Return the (X, Y) coordinate for the center point of the cell that contains the specified text.  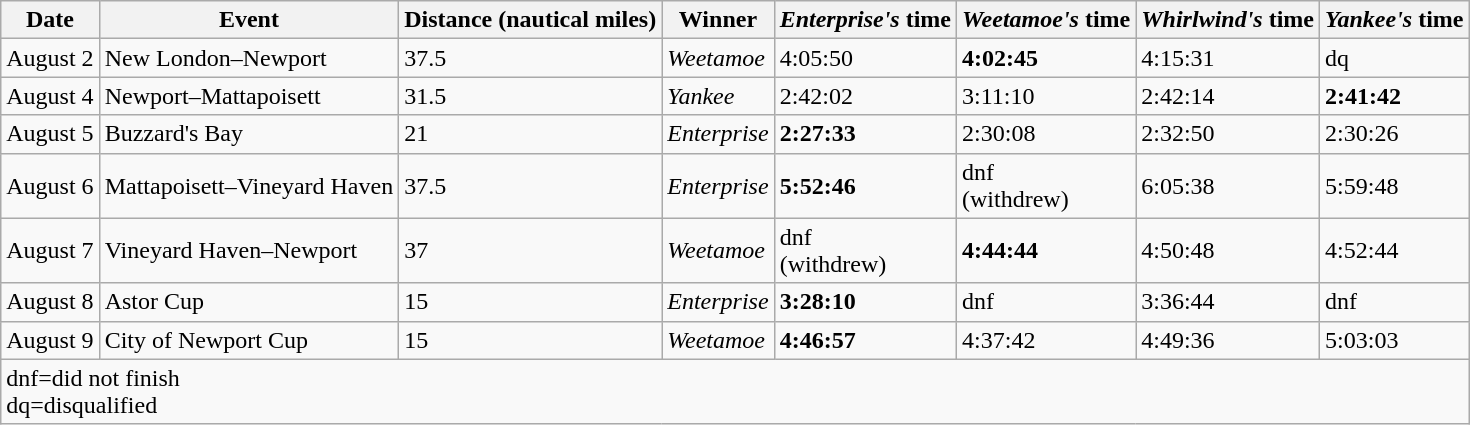
August 7 (50, 250)
4:37:42 (1046, 340)
Distance (nautical miles) (530, 20)
Whirlwind's time (1228, 20)
2:41:42 (1394, 96)
2:30:26 (1394, 134)
5:03:03 (1394, 340)
5:52:46 (865, 186)
4:46:57 (865, 340)
4:15:31 (1228, 58)
Winner (718, 20)
Weetamoe's time (1046, 20)
4:44:44 (1046, 250)
3:28:10 (865, 302)
Yankee's time (1394, 20)
Vineyard Haven–Newport (249, 250)
2:27:33 (865, 134)
August 2 (50, 58)
Yankee (718, 96)
37 (530, 250)
4:50:48 (1228, 250)
4:02:45 (1046, 58)
Date (50, 20)
4:49:36 (1228, 340)
Event (249, 20)
Buzzard's Bay (249, 134)
Newport–Mattapoisett (249, 96)
2:32:50 (1228, 134)
August 4 (50, 96)
Mattapoisett–Vineyard Haven (249, 186)
2:30:08 (1046, 134)
Astor Cup (249, 302)
dq (1394, 58)
31.5 (530, 96)
4:05:50 (865, 58)
New London–Newport (249, 58)
dnf=did not finishdq=disqualified (735, 392)
August 6 (50, 186)
3:11:10 (1046, 96)
August 9 (50, 340)
August 5 (50, 134)
2:42:14 (1228, 96)
4:52:44 (1394, 250)
City of Newport Cup (249, 340)
21 (530, 134)
2:42:02 (865, 96)
3:36:44 (1228, 302)
Enterprise's time (865, 20)
5:59:48 (1394, 186)
6:05:38 (1228, 186)
August 8 (50, 302)
